Identify which cell holds the provided text, then report its [x, y] central coordinate. 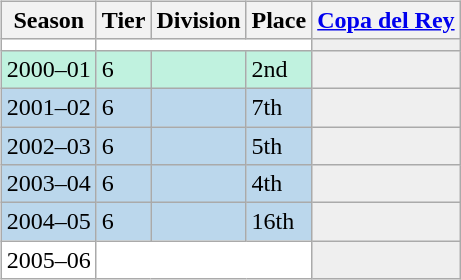
2nd [279, 69]
5th [279, 145]
2004–05 [48, 222]
Season [48, 20]
2002–03 [48, 145]
2001–02 [48, 107]
2005–06 [48, 260]
Place [279, 20]
Tier [124, 20]
Division [198, 20]
7th [279, 107]
16th [279, 222]
Copa del Rey [386, 20]
2003–04 [48, 184]
2000–01 [48, 69]
4th [279, 184]
